Identify which cell holds the provided text, then report its [x, y] central coordinate. 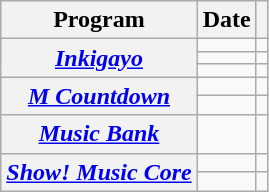
Music Bank [99, 134]
Show! Music Core [99, 172]
Inkigayo [99, 58]
M Countdown [99, 96]
Date [226, 20]
Program [99, 20]
